Capture the cell that displays the provided text and extract its [x, y] central coordinate. 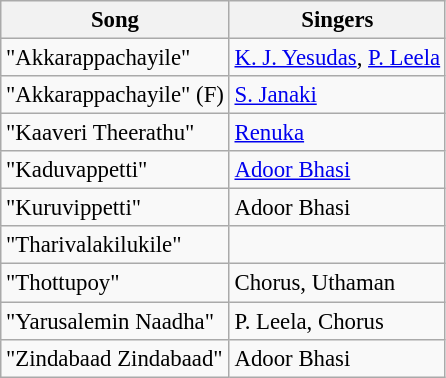
"Akkarappachayile" (F) [115, 95]
Chorus, Uthaman [337, 283]
"Tharivalakilukile" [115, 245]
Song [115, 20]
"Kuruvippetti" [115, 208]
"Kaaveri Theerathu" [115, 133]
Renuka [337, 133]
Singers [337, 20]
P. Leela, Chorus [337, 321]
S. Janaki [337, 95]
"Akkarappachayile" [115, 58]
"Yarusalemin Naadha" [115, 321]
"Thottupoy" [115, 283]
K. J. Yesudas, P. Leela [337, 58]
"Kaduvappetti" [115, 170]
"Zindabaad Zindabaad" [115, 358]
